Capture the cell that displays the provided text and extract its [x, y] central coordinate. 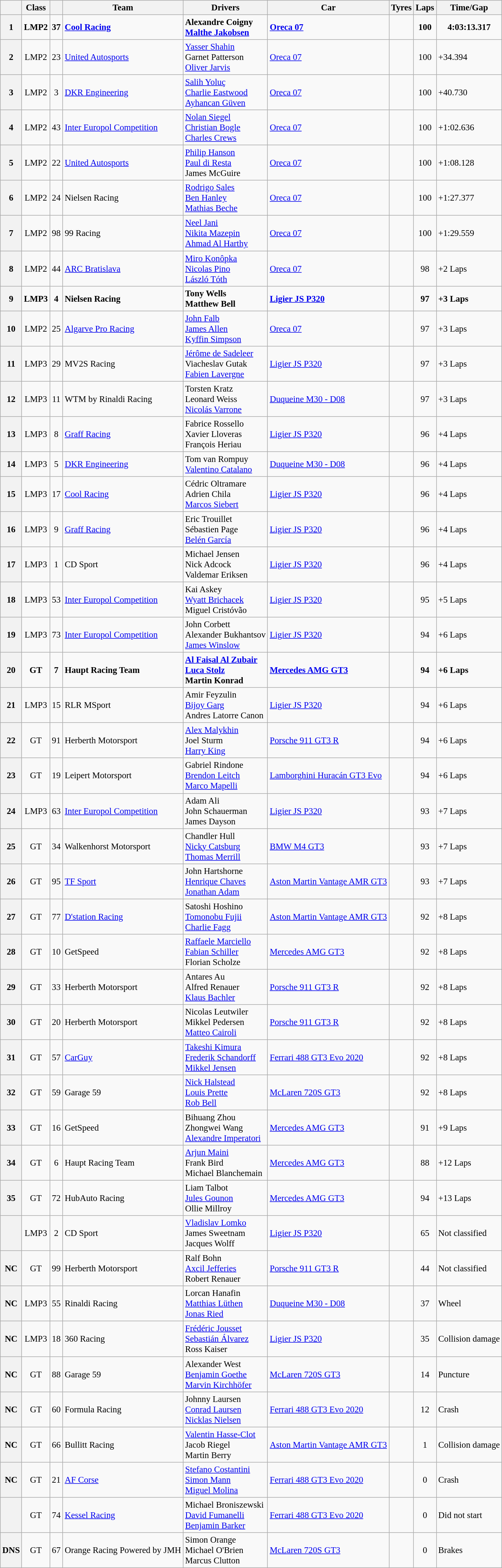
Alexander West Benjamin Goethe Marvin Kirchhöfer [225, 1374]
Alex Malykhin Joel Sturm Harry King [225, 741]
Antares Au Alfred Renauer Klaus Bachler [225, 987]
99 [56, 1269]
77 [56, 917]
Neel Jani Nikita Mazepin Ahmad Al Harthy [225, 233]
Team [123, 8]
+12 Laps [469, 1163]
Vladislav Lomko James Sweetnam Jacques Wolff [225, 1233]
Satoshi Hoshino Tomonobu Fujii Charlie Fagg [225, 917]
John Corbett Alexander Bukhantsov James Winslow [225, 635]
Philip Hanson Paul di Resta James McGuire [225, 163]
John Hartshorne Henrique Chaves Jonathan Adam [225, 881]
Algarve Pro Racing [123, 329]
99 Racing [123, 233]
Lamborghini Huracán GT3 Evo [329, 776]
Arjun Maini Frank Bird Michael Blanchemain [225, 1163]
+1:27.377 [469, 198]
Amir Feyzulin Bijoy Garg Andres Latorre Canon [225, 705]
Adam Ali John Schauerman James Dayson [225, 811]
Rodrigo Sales Ben Hanley Mathias Beche [225, 198]
Leipert Motorsport [123, 776]
Raffaele Marciello Fabian Schiller Florian Scholze [225, 952]
Class [36, 8]
Puncture [469, 1374]
+1:08.128 [469, 163]
Valentin Hasse-Clot Jacob Riegel Martin Berry [225, 1445]
30 [11, 1022]
60 [56, 1409]
AF Corse [123, 1480]
Walkenhorst Motorsport [123, 846]
Frédéric Jousset Sebastián Álvarez Ross Kaiser [225, 1339]
HubAuto Racing [123, 1198]
27 [11, 917]
WTM by Rinaldi Racing [123, 399]
Bihuang Zhou Zhongwei Wang Alexandre Imperatori [225, 1128]
Nicolas Leutwiler Mikkel Pedersen Matteo Cairoli [225, 1022]
66 [56, 1445]
Nolan Siegel Christian Bogle Charles Crews [225, 128]
Tom van Rompuy Valentino Catalano [225, 464]
Orange Racing Powered by JMH [123, 1550]
Tony Wells Matthew Bell [225, 298]
73 [56, 635]
Gabriel Rindone Brendon Leitch Marco Mapelli [225, 776]
59 [56, 1093]
Salih Yoluç Charlie Eastwood Ayhancan Güven [225, 93]
53 [56, 600]
Cédric Oltramare Adrien Chila Marcos Siebert [225, 494]
+5 Laps [469, 600]
RLR MSport [123, 705]
Eric Trouillet Sébastien Page Belén García [225, 529]
Simon Orange Michael O'Brien Marcus Clutton [225, 1550]
+13 Laps [469, 1198]
65 [425, 1233]
55 [56, 1304]
MV2S Racing [123, 364]
Ralf Bohn Axcil Jefferies Robert Renauer [225, 1269]
13 [11, 434]
Stefano Costantini Simon Mann Miguel Molina [225, 1480]
Bullitt Racing [123, 1445]
Kessel Racing [123, 1515]
Did not start [469, 1515]
Nick Halstead Louis Prette Rob Bell [225, 1093]
Rinaldi Racing [123, 1304]
ARC Bratislava [123, 269]
57 [56, 1057]
TF Sport [123, 881]
+1:02.636 [469, 128]
CarGuy [123, 1057]
Formula Racing [123, 1409]
Alexandre Coigny Malthe Jakobsen [225, 28]
4:03:13.317 [469, 28]
72 [56, 1198]
43 [56, 128]
Drivers [225, 8]
Torsten Kratz Leonard Weiss Nicolás Varrone [225, 399]
360 Racing [123, 1339]
Miro Konôpka Nicolas Pino László Tóth [225, 269]
32 [11, 1093]
Michael Broniszewski David Fumanelli Benjamin Barker [225, 1515]
31 [11, 1057]
63 [56, 811]
Car [329, 8]
+1:29.559 [469, 233]
67 [56, 1550]
Tyres [401, 8]
Johnny Laursen Conrad Laursen Nicklas Nielsen [225, 1409]
Michael Jensen Nick Adcock Valdemar Eriksen [225, 565]
D'station Racing [123, 917]
Chandler Hull Nicky Catsburg Thomas Merrill [225, 846]
Wheel [469, 1304]
John Falb James Allen Kyffin Simpson [225, 329]
Takeshi Kimura Frederik Schandorff Mikkel Jensen [225, 1057]
26 [11, 881]
+2 Laps [469, 269]
Kai Askey Wyatt Brichacek Miguel Cristóvão [225, 600]
Fabrice Rossello Xavier Lloveras François Heriau [225, 434]
Yasser Shahin Garnet Patterson Oliver Jarvis [225, 57]
Liam Talbot Jules Gounon Ollie Millroy [225, 1198]
74 [56, 1515]
+34.394 [469, 57]
+40.730 [469, 93]
DNS [11, 1550]
Time/Gap [469, 8]
Brakes [469, 1550]
Laps [425, 8]
28 [11, 952]
Jérôme de Sadeleer Viacheslav Gutak Fabien Lavergne [225, 364]
+9 Laps [469, 1128]
Lorcan Hanafin Matthias Lüthen Jonas Ried [225, 1304]
BMW M4 GT3 [329, 846]
Al Faisal Al Zubair Luca Stolz Martin Konrad [225, 670]
